Locate the cell with the specified text and output its (x, y) center coordinate. 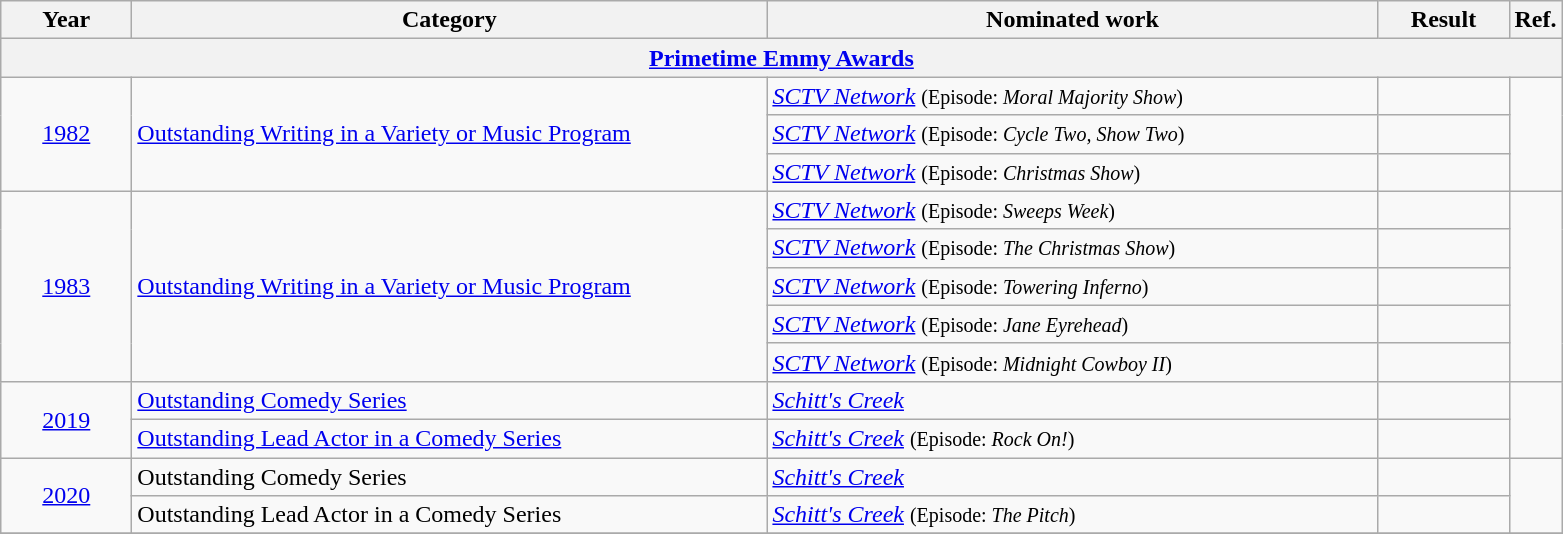
Result (1444, 20)
Year (66, 20)
Ref. (1536, 20)
Schitt's Creek (Episode: The Pitch) (1072, 515)
2020 (66, 496)
SCTV Network (Episode: Moral Majority Show) (1072, 96)
1982 (66, 134)
SCTV Network (Episode: Towering Inferno) (1072, 286)
Primetime Emmy Awards (782, 58)
1983 (66, 286)
Category (450, 20)
SCTV Network (Episode: The Christmas Show) (1072, 248)
Schitt's Creek (Episode: Rock On!) (1072, 438)
SCTV Network (Episode: Sweeps Week) (1072, 210)
SCTV Network (Episode: Jane Eyrehead) (1072, 324)
SCTV Network (Episode: Cycle Two, Show Two) (1072, 134)
SCTV Network (Episode: Midnight Cowboy II) (1072, 362)
Nominated work (1072, 20)
2019 (66, 419)
SCTV Network (Episode: Christmas Show) (1072, 172)
